Determine the [x, y] coordinate at the center of the cell enclosing the given text.  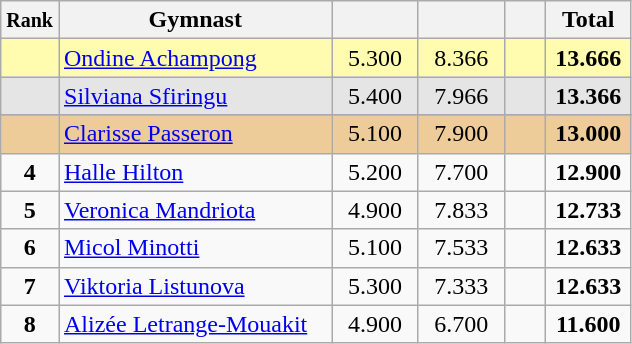
13.000 [588, 134]
Clarisse Passeron [195, 134]
7.833 [461, 210]
Total [588, 20]
7.900 [461, 134]
7 [30, 286]
13.666 [588, 58]
5.400 [375, 96]
12.733 [588, 210]
5.200 [375, 172]
Halle Hilton [195, 172]
6.700 [461, 324]
7.700 [461, 172]
13.366 [588, 96]
Veronica Mandriota [195, 210]
8.366 [461, 58]
12.900 [588, 172]
Ondine Achampong [195, 58]
7.966 [461, 96]
7.533 [461, 248]
7.333 [461, 286]
8 [30, 324]
5 [30, 210]
4 [30, 172]
Alizée Letrange-Mouakit [195, 324]
Silviana Sfiringu [195, 96]
6 [30, 248]
Gymnast [195, 20]
Micol Minotti [195, 248]
Rank [30, 20]
11.600 [588, 324]
Viktoria Listunova [195, 286]
